Extract the [x, y] coordinate from the center of the cell holding the provided text.  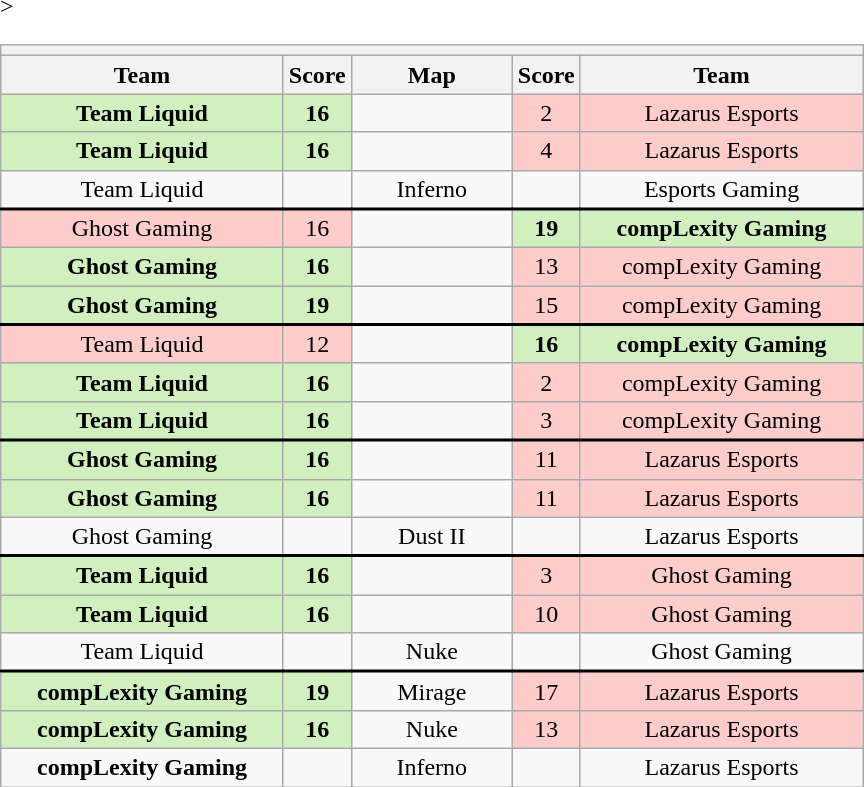
17 [546, 692]
15 [546, 306]
Mirage [432, 692]
12 [317, 344]
Esports Gaming [722, 190]
10 [546, 614]
Dust II [432, 536]
Map [432, 75]
4 [546, 151]
